Extract the (x, y) coordinate from the center of the cell holding the provided text.  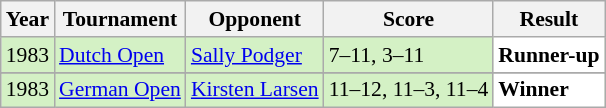
Kirsten Larsen (255, 90)
7–11, 3–11 (409, 55)
German Open (120, 90)
Result (548, 19)
11–12, 11–3, 11–4 (409, 90)
Dutch Open (120, 55)
Year (28, 19)
Tournament (120, 19)
Runner-up (548, 55)
Score (409, 19)
Winner (548, 90)
Sally Podger (255, 55)
Opponent (255, 19)
